Scan for the cell matching the given text and deliver its (X, Y) coordinate at center. 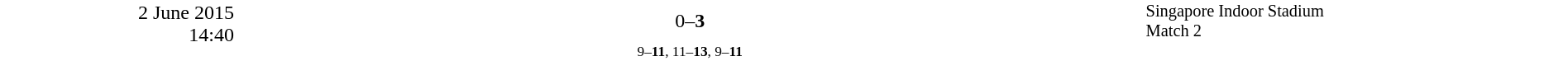
2 June 201514:40 (117, 30)
Singapore Indoor StadiumMatch 2 (1356, 21)
9–11, 11–13, 9–11 (690, 51)
0–3 (690, 21)
